Extract the [X, Y] coordinate from the center of the cell holding the provided text.  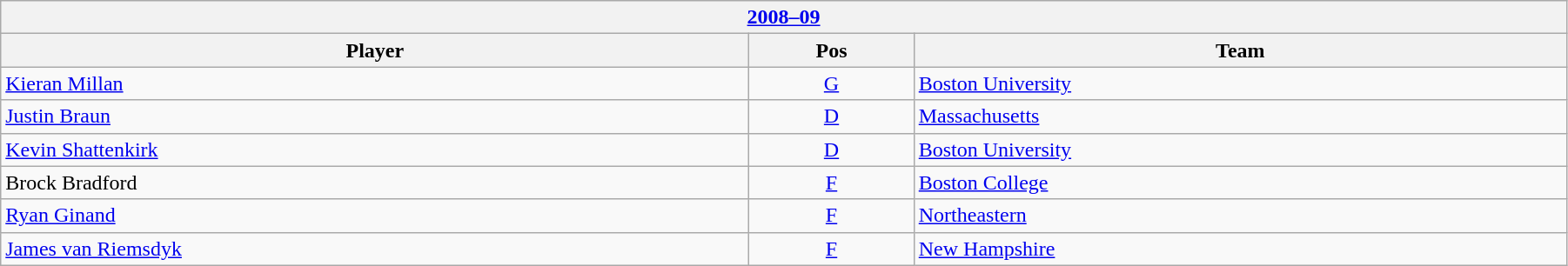
Boston College [1240, 183]
Massachusetts [1240, 116]
James van Riemsdyk [375, 249]
Player [375, 50]
Ryan Ginand [375, 216]
Brock Bradford [375, 183]
Kevin Shattenkirk [375, 150]
Pos [832, 50]
New Hampshire [1240, 249]
Justin Braun [375, 116]
2008–09 [784, 17]
Team [1240, 50]
Kieran Millan [375, 83]
G [832, 83]
Northeastern [1240, 216]
